From the cell containing the given text, extract its center point as (x, y) coordinate. 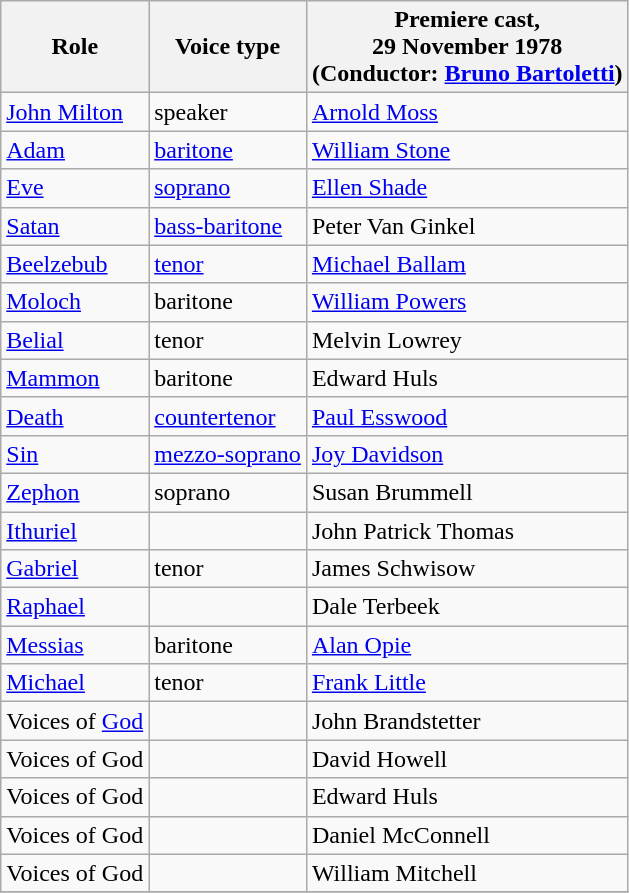
Melvin Lowrey (467, 340)
bass-baritone (228, 226)
Raphael (75, 607)
Premiere cast, 29 November 1978 (Conductor: Bruno Bartoletti) (467, 47)
speaker (228, 112)
Mammon (75, 378)
Voice type (228, 47)
William Mitchell (467, 873)
Alan Opie (467, 645)
Satan (75, 226)
Moloch (75, 302)
mezzo-soprano (228, 454)
William Powers (467, 302)
Daniel McConnell (467, 835)
Ellen Shade (467, 188)
Susan Brummell (467, 492)
Eve (75, 188)
countertenor (228, 416)
Joy Davidson (467, 454)
Adam (75, 150)
John Brandstetter (467, 721)
Arnold Moss (467, 112)
Paul Esswood (467, 416)
Sin (75, 454)
Frank Little (467, 683)
Role (75, 47)
Beelzebub (75, 264)
Zephon (75, 492)
William Stone (467, 150)
Ithuriel (75, 531)
Gabriel (75, 569)
Death (75, 416)
John Milton (75, 112)
Dale Terbeek (467, 607)
John Patrick Thomas (467, 531)
Belial (75, 340)
Michael (75, 683)
Messias (75, 645)
James Schwisow (467, 569)
Michael Ballam (467, 264)
Peter Van Ginkel (467, 226)
David Howell (467, 759)
